Scan for the cell matching the given text and deliver its (x, y) coordinate at center. 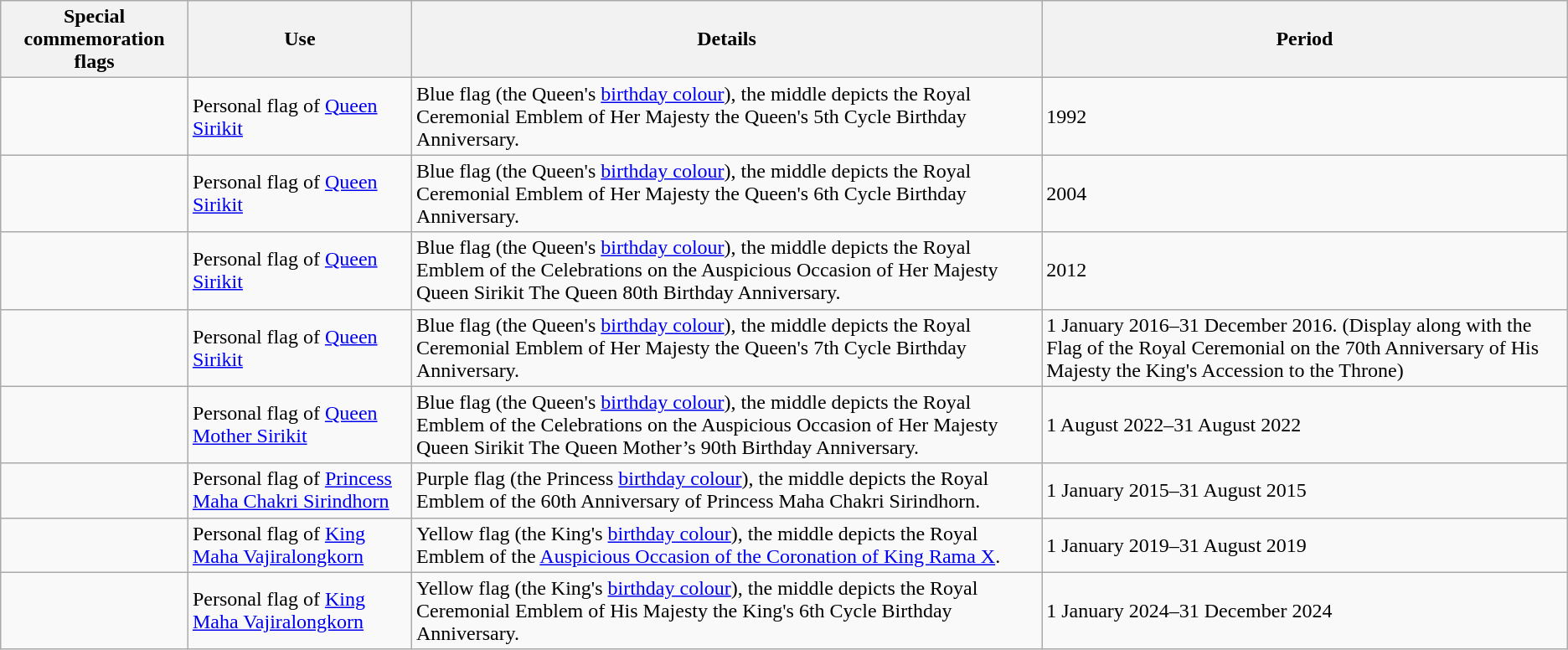
Blue flag (the Queen's birthday colour), the middle depicts the Royal Ceremonial Emblem of Her Majesty the Queen's 7th Cycle Birthday Anniversary. (726, 348)
1 January 2024–31 December 2024 (1305, 611)
Personal flag of Princess Maha Chakri Sirindhorn (300, 491)
2004 (1305, 193)
Period (1305, 39)
Special commemoration flags (95, 39)
1 January 2015–31 August 2015 (1305, 491)
2012 (1305, 271)
Blue flag (the Queen's birthday colour), the middle depicts the Royal Ceremonial Emblem of Her Majesty the Queen's 6th Cycle Birthday Anniversary. (726, 193)
Use (300, 39)
1992 (1305, 116)
1 August 2022–31 August 2022 (1305, 425)
Details (726, 39)
1 January 2019–31 August 2019 (1305, 544)
Yellow flag (the King's birthday colour), the middle depicts the Royal Emblem of the Auspicious Occasion of the Coronation of King Rama X. (726, 544)
Purple flag (the Princess birthday colour), the middle depicts the Royal Emblem of the 60th Anniversary of Princess Maha Chakri Sirindhorn. (726, 491)
Blue flag (the Queen's birthday colour), the middle depicts the Royal Ceremonial Emblem of Her Majesty the Queen's 5th Cycle Birthday Anniversary. (726, 116)
Personal flag of Queen Mother Sirikit (300, 425)
Yellow flag (the King's birthday colour), the middle depicts the Royal Ceremonial Emblem of His Majesty the King's 6th Cycle Birthday Anniversary. (726, 611)
